Locate the cell with the specified text and output its (x, y) center coordinate. 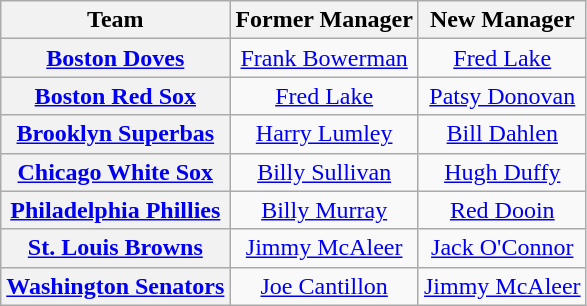
New Manager (502, 20)
Former Manager (324, 20)
Washington Senators (116, 286)
Jack O'Connor (502, 248)
Harry Lumley (324, 134)
Billy Murray (324, 210)
Billy Sullivan (324, 172)
Chicago White Sox (116, 172)
St. Louis Browns (116, 248)
Team (116, 20)
Joe Cantillon (324, 286)
Boston Red Sox (116, 96)
Bill Dahlen (502, 134)
Frank Bowerman (324, 58)
Brooklyn Superbas (116, 134)
Philadelphia Phillies (116, 210)
Patsy Donovan (502, 96)
Boston Doves (116, 58)
Red Dooin (502, 210)
Hugh Duffy (502, 172)
